Extract the [X, Y] coordinate from the center of the cell holding the provided text.  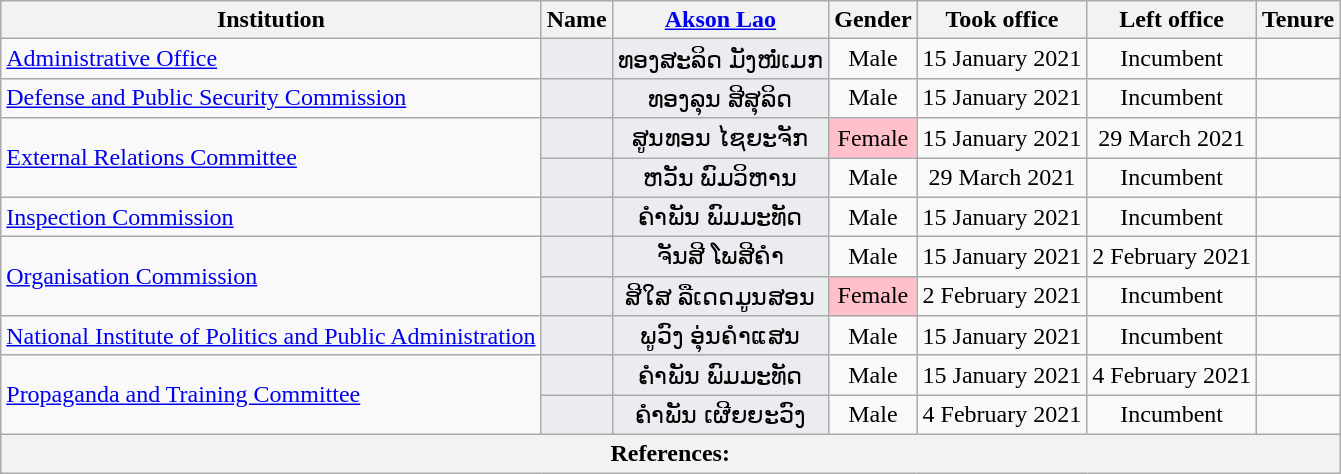
ທອງລຸນ ສີສຸລິດ [720, 98]
ຫວັນ ພົມວິຫານ [720, 178]
ຈັນສີ ໂພສີຄຳ [720, 257]
Gender [873, 20]
Name [576, 20]
Organisation Commission [271, 276]
ທອງສະລິດ ມັງໜໍ່ເມກ [720, 59]
Took office [1002, 20]
Institution [271, 20]
ພູວົງ ອຸ່ນຄໍາແສນ [720, 336]
Tenure [1298, 20]
ສູນທອນ ໄຊຍະຈັກ [720, 138]
Inspection Commission [271, 217]
Akson Lao [720, 20]
ຄໍາພັນ ເຜີຍຍະວົງ [720, 415]
Defense and Public Security Commission [271, 98]
References: [670, 453]
Propaganda and Training Committee [271, 394]
Left office [1172, 20]
Administrative Office [271, 59]
External Relations Committee [271, 158]
National Institute of Politics and Public Administration [271, 336]
ສີໃສ ລືເດດມູນສອນ [720, 296]
